Capture the cell that displays the provided text and extract its [X, Y] central coordinate. 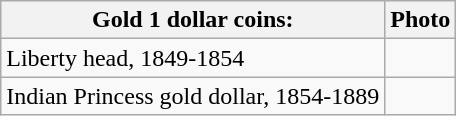
Photo [420, 20]
Gold 1 dollar coins: [193, 20]
Indian Princess gold dollar, 1854-1889 [193, 96]
Liberty head, 1849-1854 [193, 58]
